Search for the cell housing the specified text and yield its [X, Y] center coordinate. 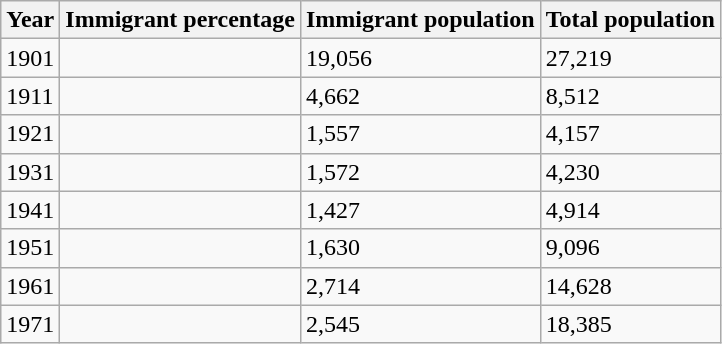
2,714 [420, 286]
Year [30, 20]
Immigrant population [420, 20]
Immigrant percentage [180, 20]
27,219 [630, 58]
1911 [30, 96]
1961 [30, 286]
9,096 [630, 248]
8,512 [630, 96]
4,662 [420, 96]
4,157 [630, 134]
1941 [30, 210]
1,557 [420, 134]
1901 [30, 58]
1931 [30, 172]
19,056 [420, 58]
14,628 [630, 286]
1,427 [420, 210]
4,230 [630, 172]
2,545 [420, 324]
1921 [30, 134]
1,630 [420, 248]
4,914 [630, 210]
Total population [630, 20]
1971 [30, 324]
18,385 [630, 324]
1951 [30, 248]
1,572 [420, 172]
